Find where the given text appears and provide that cell's center as (X, Y) coordinate. 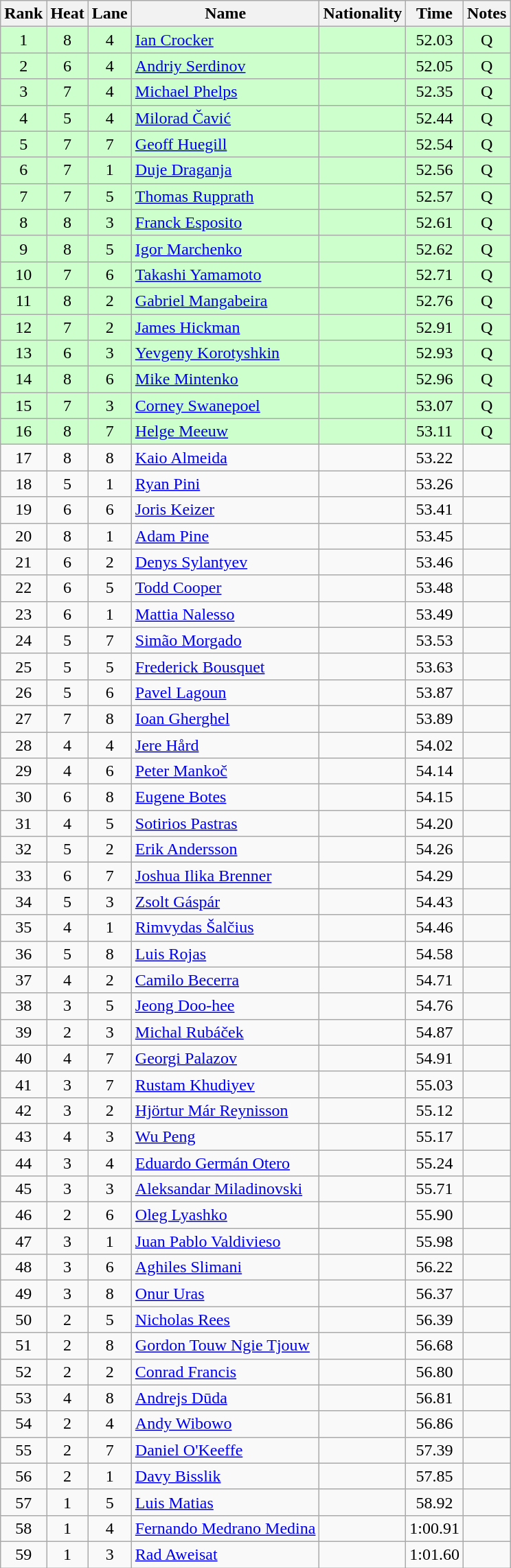
54.43 (435, 902)
Camilo Becerra (225, 980)
Andriy Serdinov (225, 66)
Name (225, 14)
56.68 (435, 1346)
57.39 (435, 1450)
Luis Matias (225, 1502)
45 (23, 1189)
51 (23, 1346)
27 (23, 718)
38 (23, 1006)
37 (23, 980)
Nationality (363, 14)
53.48 (435, 588)
Denys Sylantyev (225, 562)
Daniel O'Keeffe (225, 1450)
52.57 (435, 196)
52.54 (435, 144)
54.14 (435, 771)
52.96 (435, 379)
Wu Peng (225, 1136)
23 (23, 614)
17 (23, 458)
Simão Morgado (225, 640)
Pavel Lagoun (225, 692)
50 (23, 1320)
54.58 (435, 954)
53 (23, 1398)
53.41 (435, 510)
Jere Hård (225, 745)
54.76 (435, 1006)
53.46 (435, 562)
56.86 (435, 1424)
52.62 (435, 248)
53.26 (435, 484)
Nicholas Rees (225, 1320)
53.63 (435, 666)
53.07 (435, 406)
Helge Meeuw (225, 432)
32 (23, 850)
52.56 (435, 170)
55.71 (435, 1189)
56.81 (435, 1398)
55.17 (435, 1136)
12 (23, 327)
25 (23, 666)
Michal Rubáček (225, 1032)
54.71 (435, 980)
Andy Wibowo (225, 1424)
53.11 (435, 432)
53.49 (435, 614)
Franck Esposito (225, 222)
Rustam Khudiyev (225, 1084)
Davy Bisslik (225, 1476)
53.89 (435, 718)
54.02 (435, 745)
56.37 (435, 1294)
55.98 (435, 1241)
Corney Swanepoel (225, 406)
13 (23, 353)
Rimvydas Šalčius (225, 928)
Joris Keizer (225, 510)
58.92 (435, 1502)
35 (23, 928)
14 (23, 379)
Conrad Francis (225, 1372)
11 (23, 301)
Milorad Čavić (225, 118)
Aleksandar Miladinovski (225, 1189)
Time (435, 14)
54.29 (435, 876)
57 (23, 1502)
59 (23, 1554)
Igor Marchenko (225, 248)
Thomas Rupprath (225, 196)
31 (23, 823)
Peter Mankoč (225, 771)
1:00.91 (435, 1528)
52 (23, 1372)
1:01.60 (435, 1554)
Zsolt Gáspár (225, 902)
39 (23, 1032)
53.87 (435, 692)
Aghiles Slimani (225, 1267)
Juan Pablo Valdivieso (225, 1241)
Sotirios Pastras (225, 823)
58 (23, 1528)
52.71 (435, 274)
55.12 (435, 1110)
Jeong Doo-hee (225, 1006)
Ioan Gherghel (225, 718)
Lane (110, 14)
Luis Rojas (225, 954)
56.22 (435, 1267)
Ian Crocker (225, 40)
28 (23, 745)
Michael Phelps (225, 92)
22 (23, 588)
34 (23, 902)
Oleg Lyashko (225, 1215)
52.93 (435, 353)
Geoff Huegill (225, 144)
Ryan Pini (225, 484)
42 (23, 1110)
Frederick Bousquet (225, 666)
54.91 (435, 1058)
15 (23, 406)
55 (23, 1450)
52.35 (435, 92)
9 (23, 248)
54.20 (435, 823)
53.22 (435, 458)
52.61 (435, 222)
Duje Draganja (225, 170)
Mattia Nalesso (225, 614)
52.03 (435, 40)
55.24 (435, 1163)
16 (23, 432)
52.05 (435, 66)
57.85 (435, 1476)
Erik Andersson (225, 850)
54.46 (435, 928)
21 (23, 562)
Heat (67, 14)
56.80 (435, 1372)
54 (23, 1424)
56 (23, 1476)
Joshua Ilika Brenner (225, 876)
Hjörtur Már Reynisson (225, 1110)
Andrejs Dūda (225, 1398)
Mike Mintenko (225, 379)
Gabriel Mangabeira (225, 301)
18 (23, 484)
10 (23, 274)
Georgi Palazov (225, 1058)
54.87 (435, 1032)
53.45 (435, 536)
20 (23, 536)
Fernando Medrano Medina (225, 1528)
36 (23, 954)
52.91 (435, 327)
26 (23, 692)
30 (23, 797)
52.44 (435, 118)
Adam Pine (225, 536)
Eduardo Germán Otero (225, 1163)
55.03 (435, 1084)
40 (23, 1058)
Kaio Almeida (225, 458)
Notes (486, 14)
Takashi Yamamoto (225, 274)
Rank (23, 14)
54.15 (435, 797)
33 (23, 876)
24 (23, 640)
54.26 (435, 850)
Eugene Botes (225, 797)
44 (23, 1163)
Yevgeny Korotyshkin (225, 353)
Onur Uras (225, 1294)
46 (23, 1215)
Gordon Touw Ngie Tjouw (225, 1346)
29 (23, 771)
James Hickman (225, 327)
Todd Cooper (225, 588)
43 (23, 1136)
52.76 (435, 301)
19 (23, 510)
55.90 (435, 1215)
53.53 (435, 640)
48 (23, 1267)
47 (23, 1241)
49 (23, 1294)
Rad Aweisat (225, 1554)
56.39 (435, 1320)
41 (23, 1084)
